Output the [x, y] coordinate of the center of the cell containing the given text.  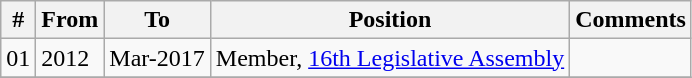
2012 [70, 58]
To [158, 20]
# [18, 20]
Comments [631, 20]
Position [390, 20]
01 [18, 58]
From [70, 20]
Member, 16th Legislative Assembly [390, 58]
Mar-2017 [158, 58]
